For the text-containing cell, return its midpoint in [x, y] coordinate format. 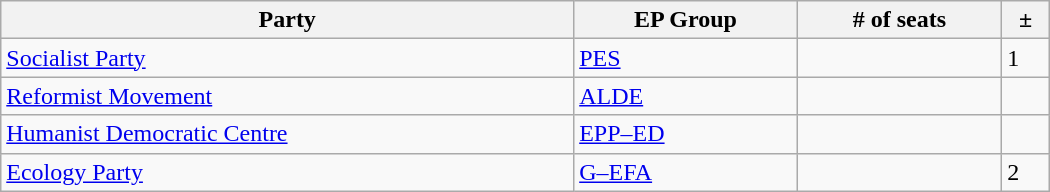
Party [288, 20]
EPP–ED [686, 134]
# of seats [900, 20]
± [1026, 20]
2 [1026, 172]
Socialist Party [288, 58]
G–EFA [686, 172]
PES [686, 58]
Reformist Movement [288, 96]
ALDE [686, 96]
1 [1026, 58]
EP Group [686, 20]
Ecology Party [288, 172]
Humanist Democratic Centre [288, 134]
